For the text-containing cell, return its midpoint in [x, y] coordinate format. 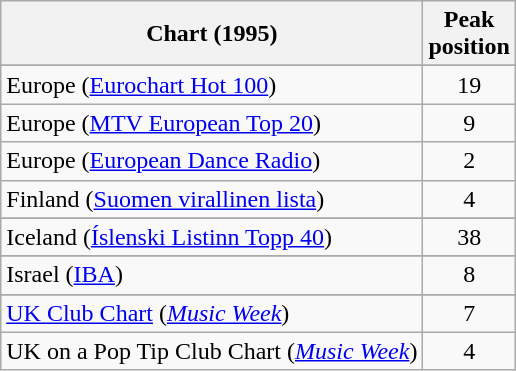
8 [469, 275]
38 [469, 237]
Peakposition [469, 34]
7 [469, 313]
Chart (1995) [212, 34]
UK Club Chart (Music Week) [212, 313]
Iceland (Íslenski Listinn Topp 40) [212, 237]
2 [469, 161]
Europe (MTV European Top 20) [212, 123]
Europe (Eurochart Hot 100) [212, 85]
19 [469, 85]
Europe (European Dance Radio) [212, 161]
UK on a Pop Tip Club Chart (Music Week) [212, 351]
Finland (Suomen virallinen lista) [212, 199]
9 [469, 123]
Israel (IBA) [212, 275]
